Provide the (X, Y) coordinate of the cell's center where the given text is located.  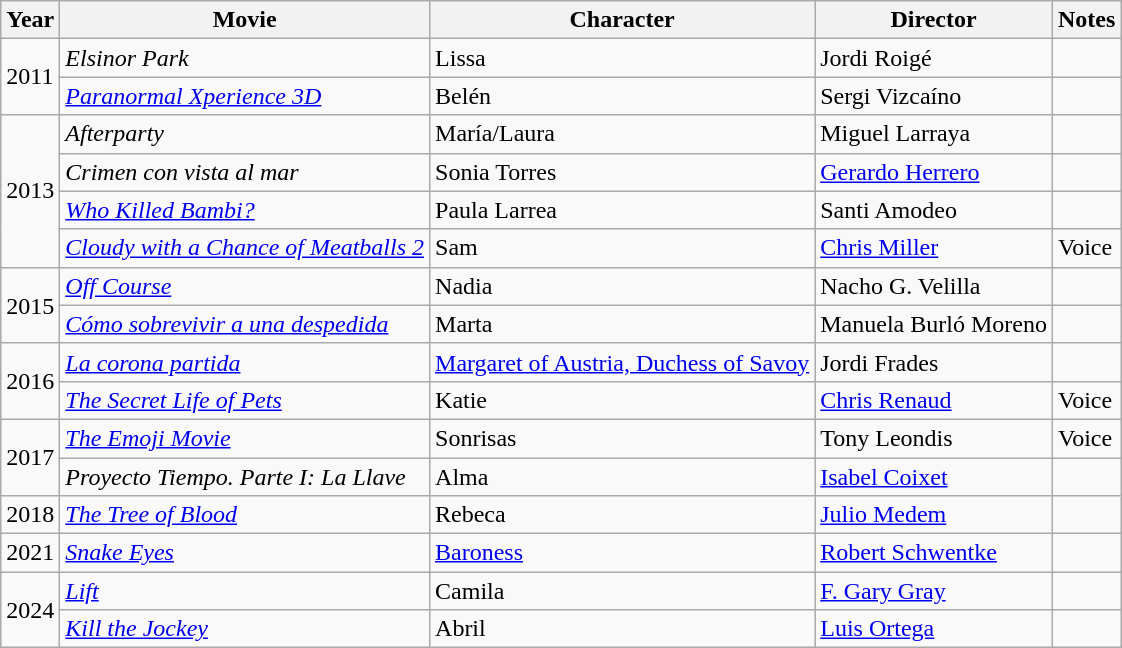
Notes (1086, 20)
Rebeca (622, 515)
Jordi Frades (934, 362)
2011 (30, 77)
Chris Miller (934, 248)
Paranormal Xperience 3D (245, 96)
2021 (30, 553)
2018 (30, 515)
Sergi Vizcaíno (934, 96)
Year (30, 20)
Crimen con vista al mar (245, 172)
Gerardo Herrero (934, 172)
Elsinor Park (245, 58)
Miguel Larraya (934, 134)
F. Gary Gray (934, 591)
María/Laura (622, 134)
Afterparty (245, 134)
Abril (622, 629)
Snake Eyes (245, 553)
The Emoji Movie (245, 438)
Lissa (622, 58)
Manuela Burló Moreno (934, 324)
Sonrisas (622, 438)
Lift (245, 591)
Jordi Roigé (934, 58)
Cloudy with a Chance of Meatballs 2 (245, 248)
Katie (622, 400)
Chris Renaud (934, 400)
Director (934, 20)
Luis Ortega (934, 629)
Marta (622, 324)
2024 (30, 610)
2015 (30, 305)
Sonia Torres (622, 172)
Paula Larrea (622, 210)
Camila (622, 591)
Margaret of Austria, Duchess of Savoy (622, 362)
Cómo sobrevivir a una despedida (245, 324)
Belén (622, 96)
Nadia (622, 286)
Isabel Coixet (934, 477)
Alma (622, 477)
Robert Schwentke (934, 553)
Julio Medem (934, 515)
Nacho G. Velilla (934, 286)
2013 (30, 191)
Off Course (245, 286)
La corona partida (245, 362)
Baroness (622, 553)
2016 (30, 381)
Tony Leondis (934, 438)
Sam (622, 248)
The Tree of Blood (245, 515)
Character (622, 20)
Who Killed Bambi? (245, 210)
2017 (30, 457)
Movie (245, 20)
Santi Amodeo (934, 210)
The Secret Life of Pets (245, 400)
Proyecto Tiempo. Parte I: La Llave (245, 477)
Kill the Jockey (245, 629)
